Pinpoint the cell where the given text exists, returning its [X, Y] midpoint coordinate. 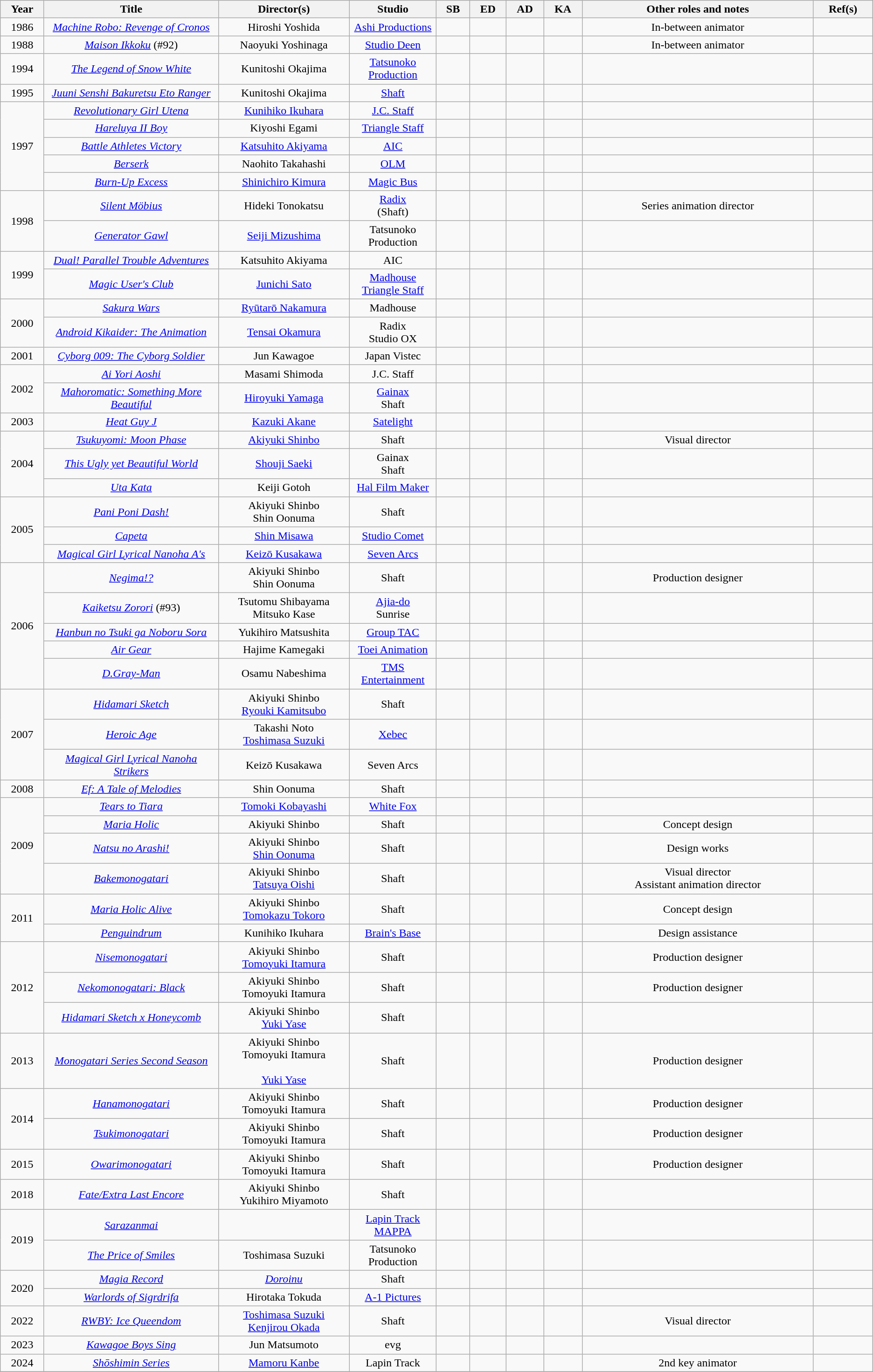
Owarimonogatari [131, 1165]
Negima!? [131, 577]
Kawagoe Boys Sing [131, 1345]
RadixStudio OX [393, 332]
Akiyuki Shinbo Yuki Yase [284, 1017]
Xebec [393, 735]
Hiroyuki Yamaga [284, 398]
Kiyoshi Egami [284, 128]
Magical Girl Lyrical Nanoha Strikers [131, 765]
Penguindrum [131, 933]
Magical Girl Lyrical Nanoha A's [131, 553]
Shōshimin Series [131, 1363]
Maria Holic [131, 824]
2008 [22, 789]
Satelight [393, 422]
Ef: A Tale of Melodies [131, 789]
2003 [22, 422]
Monogatari Series Second Season [131, 1061]
Lapin TrackMAPPA [393, 1225]
Revolutionary Girl Utena [131, 110]
Heroic Age [131, 735]
2nd key animator [698, 1363]
Director(s) [284, 9]
Shin Oonuma [284, 789]
Masami Shimoda [284, 374]
Takashi Noto Toshimasa Suzuki [284, 735]
Tensai Okamura [284, 332]
Warlords of Sigrdrifa [131, 1297]
Magic Bus [393, 181]
Juuni Senshi Bakuretsu Eto Ranger [131, 93]
2011 [22, 917]
1988 [22, 45]
Akiyuki Shinbo Tomoyuki ItamuraYuki Yase [284, 1061]
KA [563, 9]
Fate/Extra Last Encore [131, 1194]
Akiyuki ShinboTomokazu Tokoro [284, 909]
Silent Möbius [131, 205]
Uta Kata [131, 488]
Toshimasa Suzuki [284, 1255]
2004 [22, 463]
Hirotaka Tokuda [284, 1297]
Tears to Tiara [131, 807]
Tsutomu Shibayama Mitsuko Kase [284, 608]
The Legend of Snow White [131, 69]
Hal Film Maker [393, 488]
Junichi Sato [284, 284]
This Ugly yet Beautiful World [131, 463]
Design assistance [698, 933]
Ryūtarō Nakamura [284, 308]
2023 [22, 1345]
2014 [22, 1119]
Battle Athletes Victory [131, 146]
Naoyuki Yoshinaga [284, 45]
Hiroshi Yoshida [284, 27]
1998 [22, 221]
Studio [393, 9]
1995 [22, 93]
Doroinu [284, 1279]
Hareluya II Boy [131, 128]
Madhouse [393, 308]
Title [131, 9]
2001 [22, 356]
Shin Misawa [284, 536]
MadhouseTriangle Staff [393, 284]
Studio Deen [393, 45]
Hidamari Sketch x Honeycomb [131, 1017]
Shinichiro Kimura [284, 181]
2005 [22, 530]
Tsukuyomi: Moon Phase [131, 440]
2024 [22, 1363]
2018 [22, 1194]
Kazuki Akane [284, 422]
Sakura Wars [131, 308]
2019 [22, 1240]
Jun Matsumoto [284, 1345]
Cyborg 009: The Cyborg Soldier [131, 356]
Heat Guy J [131, 422]
Burn-Up Excess [131, 181]
Bakemonogatari [131, 878]
Akiyuki Shinbo Shin Oonuma [284, 512]
Capeta [131, 536]
2015 [22, 1165]
2006 [22, 626]
Magia Record [131, 1279]
Shouji Saeki [284, 463]
Machine Robo: Revenge of Cronos [131, 27]
Hajime Kamegaki [284, 650]
Android Kikaider: The Animation [131, 332]
Seiji Mizushima [284, 236]
Generator Gawl [131, 236]
Mamoru Kanbe [284, 1363]
2020 [22, 1288]
Ajia-doSunrise [393, 608]
2007 [22, 735]
Sarazanmai [131, 1225]
Brain's Base [393, 933]
ED [488, 9]
A-1 Pictures [393, 1297]
Year [22, 9]
Kaiketsu Zorori (#93) [131, 608]
AD [525, 9]
Yukihiro Matsushita [284, 632]
Hanbun no Tsuki ga Noboru Sora [131, 632]
Lapin Track [393, 1363]
2000 [22, 324]
TMS Entertainment [393, 674]
The Price of Smiles [131, 1255]
Jun Kawagoe [284, 356]
Hidamari Sketch [131, 704]
Akiyuki Shinbo Yukihiro Miyamoto [284, 1194]
2012 [22, 987]
Japan Vistec [393, 356]
2002 [22, 389]
OLM [393, 164]
Series animation director [698, 205]
Berserk [131, 164]
1986 [22, 27]
evg [393, 1345]
Group TAC [393, 632]
Mahoromatic: Something More Beautiful [131, 398]
2009 [22, 846]
Akiyuki ShinboTatsuya Oishi [284, 878]
Natsu no Arashi! [131, 848]
Osamu Nabeshima [284, 674]
White Fox [393, 807]
Hanamonogatari [131, 1104]
Pani Poni Dash! [131, 512]
Nekomonogatari: Black [131, 987]
RWBY: Ice Queendom [131, 1321]
SB [453, 9]
1997 [22, 146]
D.Gray-Man [131, 674]
Dual! Parallel Trouble Adventures [131, 260]
Ai Yori Aoshi [131, 374]
Ref(s) [843, 9]
Naohito Takahashi [284, 164]
Radix(Shaft) [393, 205]
1999 [22, 275]
Nisemonogatari [131, 957]
Maria Holic Alive [131, 909]
Maison Ikkoku (#92) [131, 45]
Other roles and notes [698, 9]
Studio Comet [393, 536]
Toei Animation [393, 650]
Akiyuki Shinbo Ryouki Kamitsubo [284, 704]
1994 [22, 69]
Visual directorAssistant animation director [698, 878]
Design works [698, 848]
2013 [22, 1061]
Hideki Tonokatsu [284, 205]
Toshimasa SuzukiKenjirou Okada [284, 1321]
Tomoki Kobayashi [284, 807]
Tsukimonogatari [131, 1134]
2022 [22, 1321]
Triangle Staff [393, 128]
Magic User's Club [131, 284]
Keiji Gotoh [284, 488]
Air Gear [131, 650]
Ashi Productions [393, 27]
